Detect which cell encompasses the target text, then output its (X, Y) center coordinate. 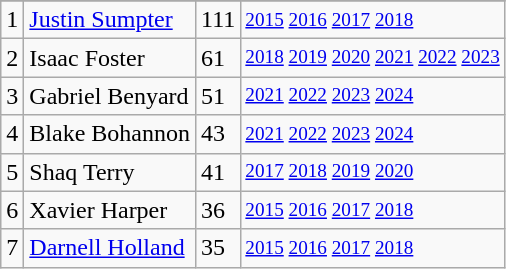
61 (218, 58)
2018 2019 2020 2021 2022 2023 (373, 58)
Shaq Terry (110, 172)
7 (12, 248)
1 (12, 20)
Darnell Holland (110, 248)
Gabriel Benyard (110, 96)
2017 2018 2019 2020 (373, 172)
Isaac Foster (110, 58)
Justin Sumpter (110, 20)
4 (12, 134)
3 (12, 96)
36 (218, 210)
2 (12, 58)
51 (218, 96)
Xavier Harper (110, 210)
6 (12, 210)
43 (218, 134)
41 (218, 172)
35 (218, 248)
Blake Bohannon (110, 134)
5 (12, 172)
111 (218, 20)
